Identify which cell holds the provided text, then report its [X, Y] central coordinate. 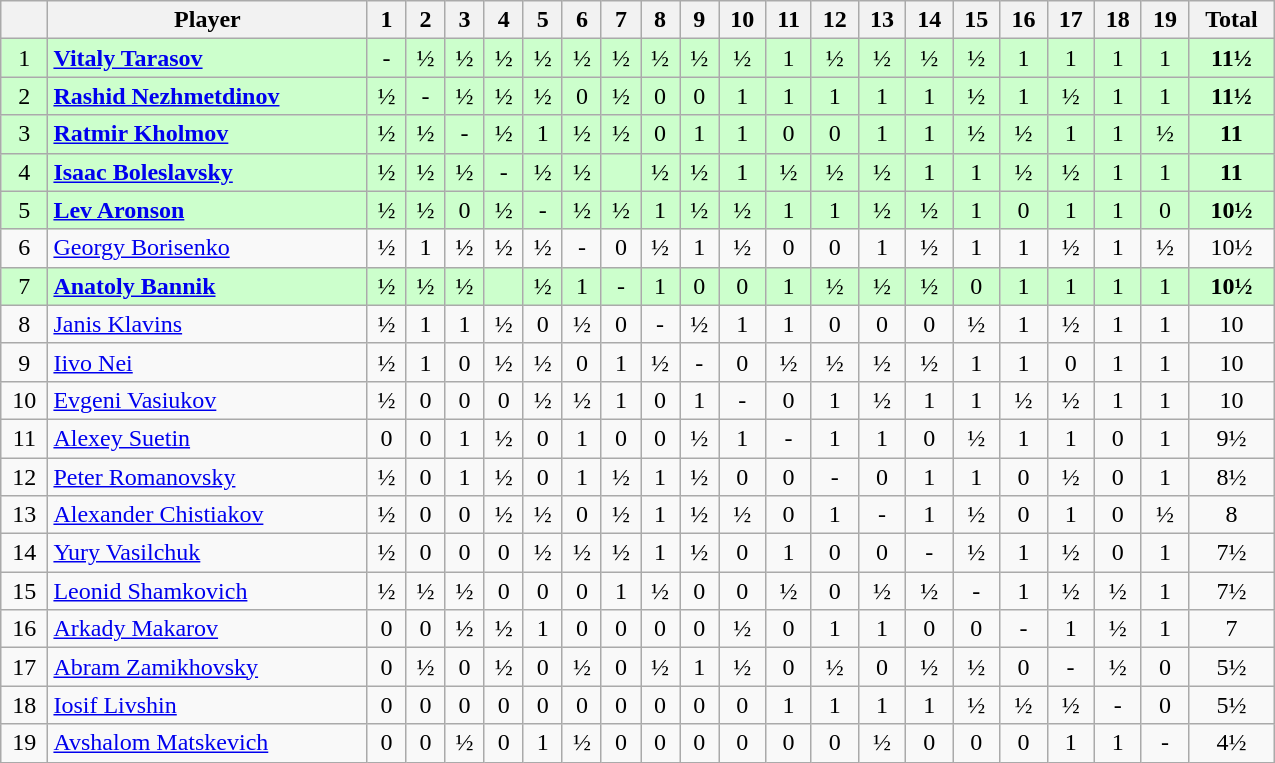
Ratmir Kholmov [208, 134]
Alexander Chistiakov [208, 515]
Iosif Livshin [208, 705]
Isaac Boleslavsky [208, 172]
Arkady Makarov [208, 629]
Abram Zamikhovsky [208, 667]
Vitaly Tarasov [208, 58]
Leonid Shamkovich [208, 591]
Avshalom Matskevich [208, 743]
Total [1232, 20]
Peter Romanovsky [208, 477]
Iivo Nei [208, 362]
Anatoly Bannik [208, 286]
Player [208, 20]
Georgy Borisenko [208, 248]
Alexey Suetin [208, 438]
Lev Aronson [208, 210]
8½ [1232, 477]
4½ [1232, 743]
Janis Klavins [208, 324]
Rashid Nezhmetdinov [208, 96]
Evgeni Vasiukov [208, 400]
Yury Vasilchuk [208, 553]
9½ [1232, 438]
